Find where the given text appears and provide that cell's center as (X, Y) coordinate. 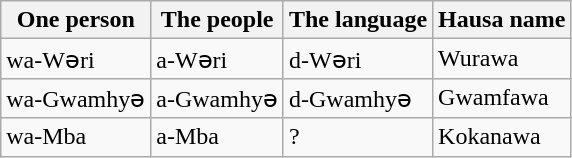
The people (218, 20)
wa-Gwamhyə (76, 98)
a-Wəri (218, 59)
Gwamfawa (502, 98)
One person (76, 20)
? (358, 137)
a-Mba (218, 137)
d-Gwamhyə (358, 98)
wa-Mba (76, 137)
The language (358, 20)
a-Gwamhyə (218, 98)
Wurawa (502, 59)
Kokanawa (502, 137)
Hausa name (502, 20)
d-Wəri (358, 59)
wa-Wəri (76, 59)
